Extract the [X, Y] coordinate from the center of the cell holding the provided text.  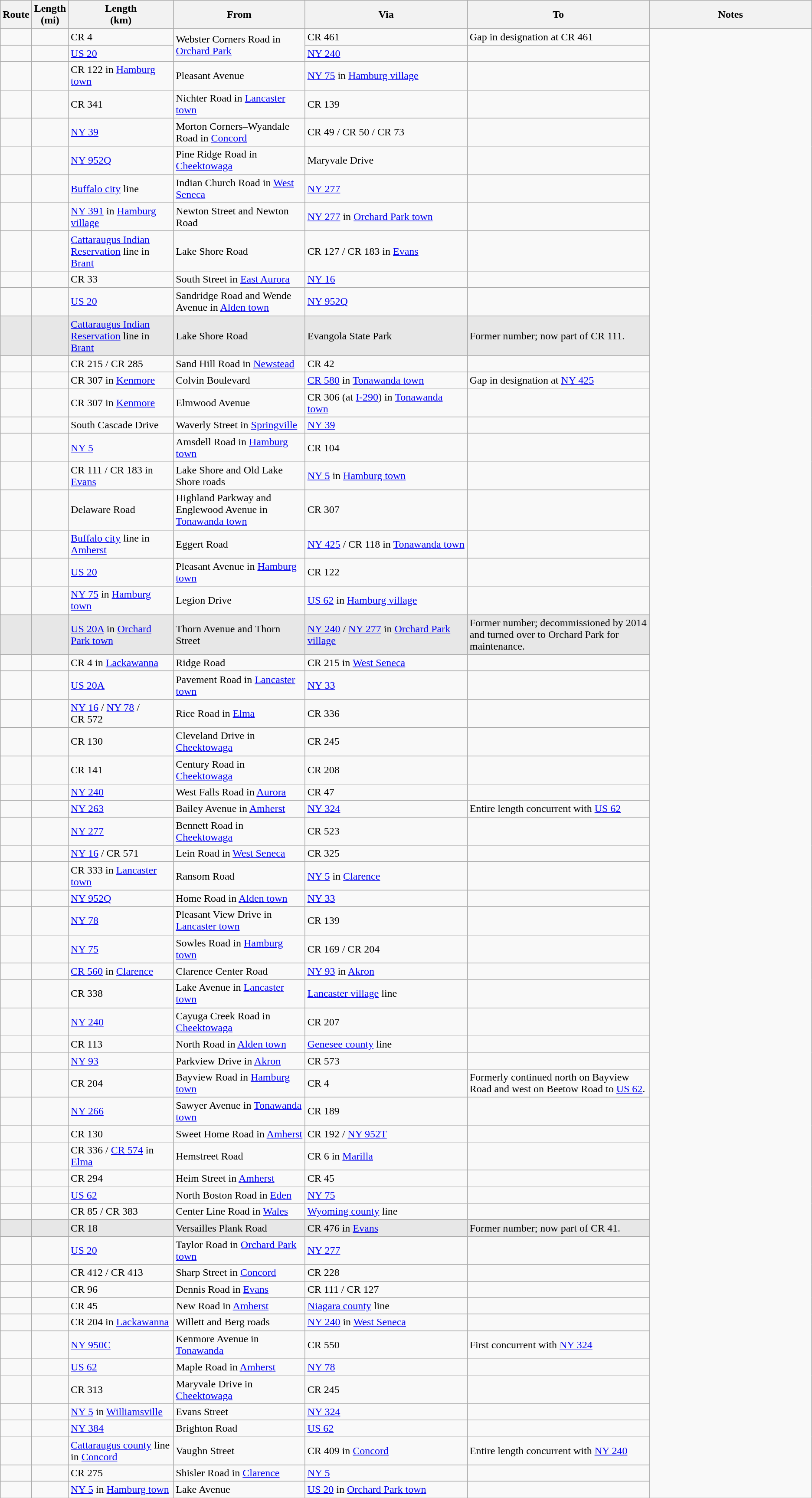
CR 122 [386, 572]
Former number; decommissioned by 2014 and turned over to Orchard Park for maintenance. [558, 634]
Bennett Road in Cheektowaga [239, 831]
NY 5 in Clarence [386, 876]
NY 16 [386, 279]
Elmwood Avenue [239, 403]
West Falls Road in Aurora [239, 792]
CR 104 [386, 448]
NY 240 in West Seneca [386, 1322]
Cayuga Creek Road in Cheektowaga [239, 1022]
CR 208 [386, 770]
US 62 in Hamburg village [386, 601]
CR 215 in West Seneca [386, 663]
CR 336 / CR 574 in Elma [121, 1156]
Ridge Road [239, 663]
Notes [730, 15]
CR 33 [121, 279]
Former number; now part of CR 41. [558, 1228]
Nichter Road in Lancaster town [239, 104]
Amsdell Road in Hamburg town [239, 448]
Kenmore Avenue in Tonawanda [239, 1344]
Brighton Road [239, 1428]
CR 49 / CR 50 / CR 73 [386, 132]
CR 573 [386, 1061]
Route [16, 15]
CR 207 [386, 1022]
Sawyer Avenue in Tonawanda town [239, 1111]
CR 307 [386, 510]
Hemstreet Road [239, 1156]
Dennis Road in Evans [239, 1289]
CR 333 in Lancaster town [121, 876]
NY 93 in Akron [386, 971]
Niagara county line [386, 1306]
CR 85 / CR 383 [121, 1212]
Indian Church Road in West Seneca [239, 188]
CR 4 in Lackawanna [121, 663]
New Road in Amherst [239, 1306]
Maple Road in Amherst [239, 1367]
CR 127 / CR 183 in Evans [386, 251]
CR 111 / CR 183 in Evans [121, 476]
US 20A [121, 685]
CR 42 [386, 364]
Sand Hill Road in Newstead [239, 364]
CR 550 [386, 1344]
US 20A in Orchard Park town [121, 634]
NY 75 in Hamburg town [121, 601]
First concurrent with NY 324 [558, 1344]
Thorn Avenue and Thorn Street [239, 634]
CR 580 in Tonawanda town [386, 381]
CR 111 / CR 127 [386, 1289]
NY 93 [121, 1061]
CR 275 [121, 1473]
Lake Avenue [239, 1490]
CR 141 [121, 770]
Maryvale Drive [386, 161]
NY 425 / CR 118 in Tonawanda town [386, 544]
Newton Street and Newton Road [239, 217]
NY 384 [121, 1428]
CR 476 in Evans [386, 1228]
CR 409 in Concord [386, 1450]
NY 277 in Orchard Park town [386, 217]
Maryvale Drive in Cheektowaga [239, 1390]
From [239, 15]
Webster Corners Road in Orchard Park [239, 45]
Lancaster village line [386, 994]
NY 950C [121, 1344]
Bayview Road in Hamburg town [239, 1083]
Versailles Plank Road [239, 1228]
CR 18 [121, 1228]
CR 215 / CR 285 [121, 364]
Delaware Road [121, 510]
Via [386, 15]
Sharp Street in Concord [239, 1273]
Lake Avenue in Lancaster town [239, 994]
Gap in designation at CR 461 [558, 37]
Heim Street in Amherst [239, 1179]
CR 313 [121, 1390]
Willett and Berg roads [239, 1322]
Length(mi) [50, 15]
CR 6 in Marilla [386, 1156]
Parkview Drive in Akron [239, 1061]
Shisler Road in Clarence [239, 1473]
South Cascade Drive [121, 425]
CR 336 [386, 713]
CR 560 in Clarence [121, 971]
Formerly continued north on Bayview Road and west on Beetow Road to US 62. [558, 1083]
Center Line Road in Wales [239, 1212]
Taylor Road in Orchard Park town [239, 1251]
Evans Street [239, 1412]
Pleasant View Drive in Lancaster town [239, 921]
Clarence Center Road [239, 971]
Gap in designation at NY 425 [558, 381]
Lake Shore and Old Lake Shore roads [239, 476]
NY 16 / CR 571 [121, 854]
Morton Corners–Wyandale Road in Concord [239, 132]
Vaughn Street [239, 1450]
CR 294 [121, 1179]
North Boston Road in Eden [239, 1195]
Former number; now part of CR 111. [558, 336]
CR 47 [386, 792]
CR 169 / CR 204 [386, 949]
South Street in East Aurora [239, 279]
Home Road in Alden town [239, 898]
CR 228 [386, 1273]
NY 391 in Hamburg village [121, 217]
CR 325 [386, 854]
Legion Drive [239, 601]
CR 96 [121, 1289]
CR 338 [121, 994]
Highland Parkway and Englewood Avenue in Tonawanda town [239, 510]
NY 240 / NY 277 in Orchard Park village [386, 634]
NY 16 / NY 78 / CR 572 [121, 713]
To [558, 15]
Rice Road in Elma [239, 713]
Waverly Street in Springville [239, 425]
CR 113 [121, 1044]
Pavement Road in Lancaster town [239, 685]
Entire length concurrent with NY 240 [558, 1450]
CR 192 / NY 952T [386, 1134]
Bailey Avenue in Amherst [239, 809]
Colvin Boulevard [239, 381]
Century Road in Cheektowaga [239, 770]
US 20 in Orchard Park town [386, 1490]
CR 204 [121, 1083]
Cattaraugus county line in Concord [121, 1450]
Length(km) [121, 15]
North Road in Alden town [239, 1044]
NY 266 [121, 1111]
Cleveland Drive in Cheektowaga [239, 741]
Genesee county line [386, 1044]
Pleasant Avenue [239, 76]
Evangola State Park [386, 336]
Pine Ridge Road in Cheektowaga [239, 161]
CR 523 [386, 831]
NY 263 [121, 809]
Pleasant Avenue in Hamburg town [239, 572]
Sweet Home Road in Amherst [239, 1134]
CR 341 [121, 104]
Lein Road in West Seneca [239, 854]
CR 189 [386, 1111]
Buffalo city line [121, 188]
CR 412 / CR 413 [121, 1273]
Entire length concurrent with US 62 [558, 809]
Sowles Road in Hamburg town [239, 949]
CR 204 in Lackawanna [121, 1322]
Wyoming county line [386, 1212]
Sandridge Road and Wende Avenue in Alden town [239, 301]
CR 122 in Hamburg town [121, 76]
CR 461 [386, 37]
NY 5 in Williamsville [121, 1412]
NY 75 in Hamburg village [386, 76]
Eggert Road [239, 544]
CR 306 (at I-290) in Tonawanda town [386, 403]
Ransom Road [239, 876]
Buffalo city line in Amherst [121, 544]
